Determine the [x, y] coordinate at the center of the cell enclosing the given text.  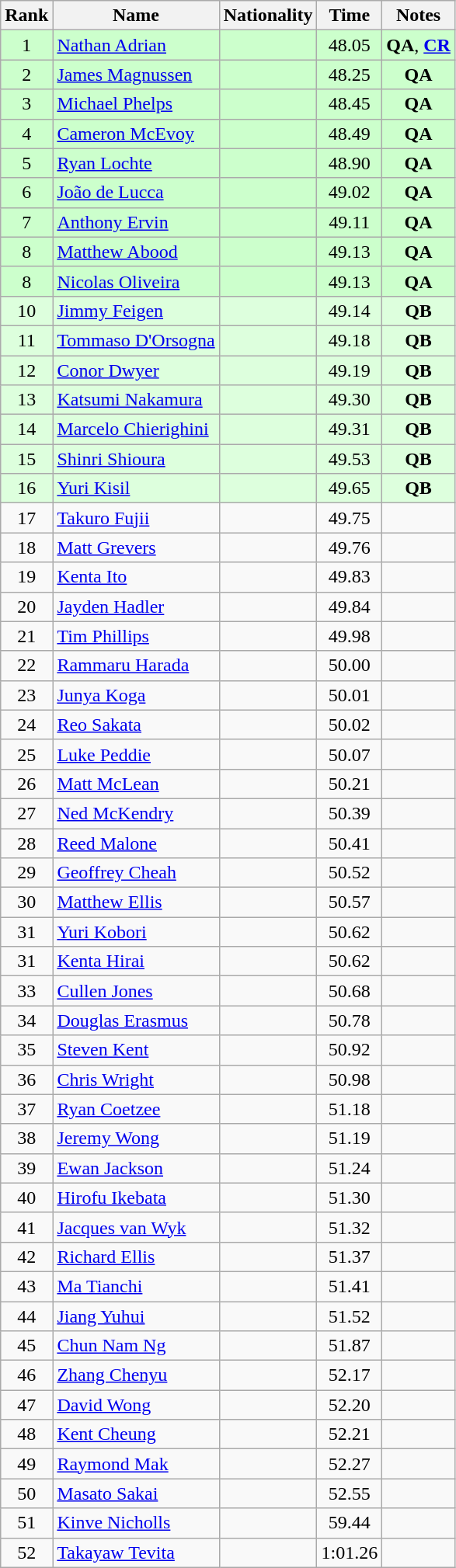
Douglas Erasmus [136, 1020]
Takuro Fujii [136, 518]
Matt McLean [136, 784]
49.53 [350, 459]
Shinri Shioura [136, 459]
18 [26, 548]
Jacques van Wyk [136, 1227]
Marcelo Chierighini [136, 429]
Jayden Hadler [136, 607]
47 [26, 1405]
44 [26, 1316]
30 [26, 902]
Richard Ellis [136, 1257]
33 [26, 991]
Name [136, 16]
12 [26, 370]
51.52 [350, 1316]
49.11 [350, 222]
João de Lucca [136, 193]
50.41 [350, 843]
49.18 [350, 340]
19 [26, 577]
50 [26, 1493]
48 [26, 1434]
Cullen Jones [136, 991]
52 [26, 1552]
Nationality [268, 16]
49.65 [350, 488]
James Magnussen [136, 75]
21 [26, 636]
QA, CR [419, 45]
3 [26, 104]
42 [26, 1257]
Reo Sakata [136, 725]
Rammaru Harada [136, 666]
59.44 [350, 1523]
David Wong [136, 1405]
49.98 [350, 636]
22 [26, 666]
37 [26, 1109]
50.01 [350, 695]
Raymond Mak [136, 1464]
Kenta Ito [136, 577]
15 [26, 459]
51.19 [350, 1139]
Hirofu Ikebata [136, 1198]
Jiang Yuhui [136, 1316]
Kinve Nicholls [136, 1523]
50.02 [350, 725]
51.32 [350, 1227]
49.83 [350, 577]
40 [26, 1198]
52.17 [350, 1375]
36 [26, 1080]
1 [26, 45]
Jeremy Wong [136, 1139]
13 [26, 400]
48.45 [350, 104]
Jimmy Feigen [136, 311]
51 [26, 1523]
7 [26, 222]
38 [26, 1139]
Reed Malone [136, 843]
Ryan Lochte [136, 163]
48.49 [350, 134]
28 [26, 843]
41 [26, 1227]
Ryan Coetzee [136, 1109]
Cameron McEvoy [136, 134]
46 [26, 1375]
51.41 [350, 1286]
50.78 [350, 1020]
23 [26, 695]
51.24 [350, 1168]
Tommaso D'Orsogna [136, 340]
17 [26, 518]
51.18 [350, 1109]
50.00 [350, 666]
26 [26, 784]
Rank [26, 16]
25 [26, 754]
49.02 [350, 193]
Steven Kent [136, 1050]
52.27 [350, 1464]
Luke Peddie [136, 754]
Conor Dwyer [136, 370]
Yuri Kisil [136, 488]
50.92 [350, 1050]
Kent Cheung [136, 1434]
Matthew Ellis [136, 902]
48.05 [350, 45]
16 [26, 488]
49.14 [350, 311]
Takayaw Tevita [136, 1552]
49.84 [350, 607]
48.25 [350, 75]
Masato Sakai [136, 1493]
Junya Koga [136, 695]
Michael Phelps [136, 104]
50.07 [350, 754]
Matthew Abood [136, 252]
50.21 [350, 784]
Katsumi Nakamura [136, 400]
Nicolas Oliveira [136, 281]
Ewan Jackson [136, 1168]
Geoffrey Cheah [136, 873]
Ma Tianchi [136, 1286]
49.76 [350, 548]
52.21 [350, 1434]
6 [26, 193]
14 [26, 429]
50.52 [350, 873]
Ned McKendry [136, 813]
27 [26, 813]
Anthony Ervin [136, 222]
Chun Nam Ng [136, 1346]
50.98 [350, 1080]
51.87 [350, 1346]
Chris Wright [136, 1080]
49.30 [350, 400]
49.75 [350, 518]
20 [26, 607]
51.30 [350, 1198]
10 [26, 311]
50.39 [350, 813]
Zhang Chenyu [136, 1375]
Nathan Adrian [136, 45]
50.68 [350, 991]
49.19 [350, 370]
1:01.26 [350, 1552]
52.55 [350, 1493]
45 [26, 1346]
24 [26, 725]
11 [26, 340]
49.31 [350, 429]
2 [26, 75]
43 [26, 1286]
Time [350, 16]
5 [26, 163]
Kenta Hirai [136, 961]
49 [26, 1464]
48.90 [350, 163]
51.37 [350, 1257]
39 [26, 1168]
Tim Phillips [136, 636]
52.20 [350, 1405]
4 [26, 134]
34 [26, 1020]
Notes [419, 16]
50.57 [350, 902]
29 [26, 873]
Yuri Kobori [136, 932]
Matt Grevers [136, 548]
35 [26, 1050]
